Provide the (X, Y) coordinate of the cell's center where the given text is located.  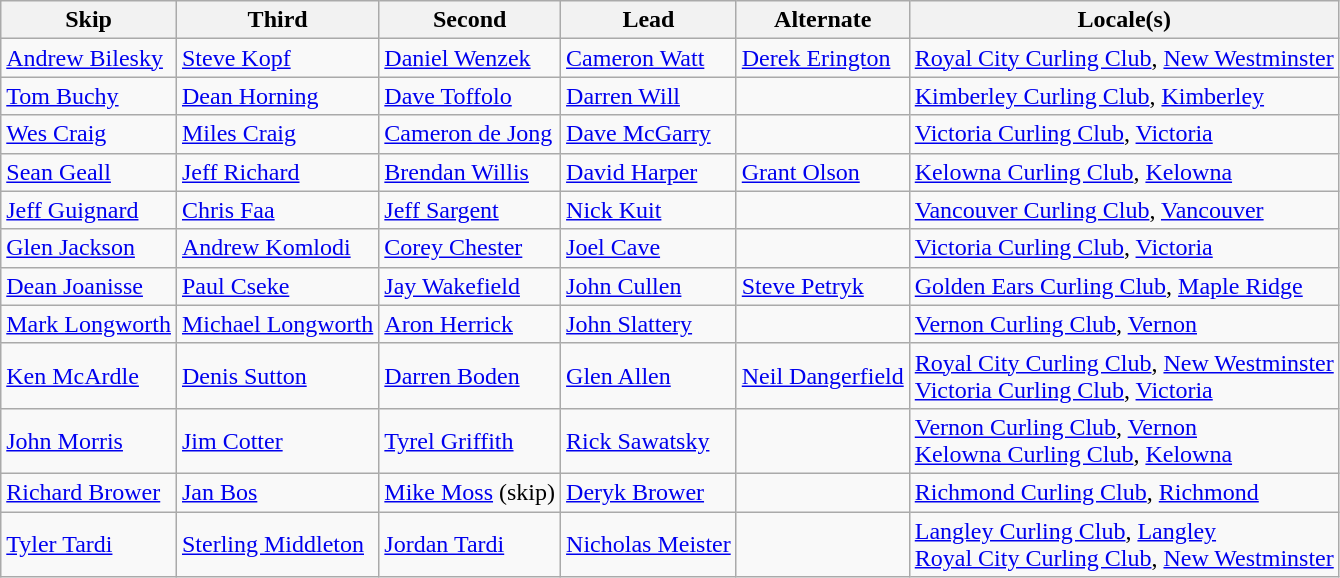
Richmond Curling Club, Richmond (1124, 492)
Sean Geall (89, 172)
Nick Kuit (649, 210)
Chris Faa (277, 210)
Vernon Curling Club, Vernon (1124, 324)
Lead (649, 20)
Ken McArdle (89, 376)
Wes Craig (89, 134)
Nicholas Meister (649, 544)
Denis Sutton (277, 376)
Cameron de Jong (470, 134)
Derek Erington (822, 58)
Dave Toffolo (470, 96)
Tyler Tardi (89, 544)
Kimberley Curling Club, Kimberley (1124, 96)
Second (470, 20)
Jeff Richard (277, 172)
Jay Wakefield (470, 286)
Paul Cseke (277, 286)
Aron Herrick (470, 324)
Jeff Sargent (470, 210)
Glen Allen (649, 376)
Jim Cotter (277, 440)
Dean Joanisse (89, 286)
Darren Will (649, 96)
Daniel Wenzek (470, 58)
Glen Jackson (89, 248)
Dean Horning (277, 96)
Mike Moss (skip) (470, 492)
Royal City Curling Club, New Westminster (1124, 58)
Sterling Middleton (277, 544)
Kelowna Curling Club, Kelowna (1124, 172)
Jordan Tardi (470, 544)
Dave McGarry (649, 134)
Tom Buchy (89, 96)
John Morris (89, 440)
Vernon Curling Club, Vernon Kelowna Curling Club, Kelowna (1124, 440)
Rick Sawatsky (649, 440)
Michael Longworth (277, 324)
Brendan Willis (470, 172)
Andrew Komlodi (277, 248)
Jan Bos (277, 492)
Steve Kopf (277, 58)
Skip (89, 20)
Golden Ears Curling Club, Maple Ridge (1124, 286)
Andrew Bilesky (89, 58)
Cameron Watt (649, 58)
Tyrel Griffith (470, 440)
Neil Dangerfield (822, 376)
Alternate (822, 20)
Richard Brower (89, 492)
Langley Curling Club, Langley Royal City Curling Club, New Westminster (1124, 544)
John Cullen (649, 286)
Steve Petryk (822, 286)
Corey Chester (470, 248)
Jeff Guignard (89, 210)
Third (277, 20)
David Harper (649, 172)
Grant Olson (822, 172)
Locale(s) (1124, 20)
Deryk Brower (649, 492)
Royal City Curling Club, New Westminster Victoria Curling Club, Victoria (1124, 376)
Mark Longworth (89, 324)
John Slattery (649, 324)
Vancouver Curling Club, Vancouver (1124, 210)
Miles Craig (277, 134)
Darren Boden (470, 376)
Joel Cave (649, 248)
